Extract the [X, Y] coordinate from the center of the cell holding the provided text.  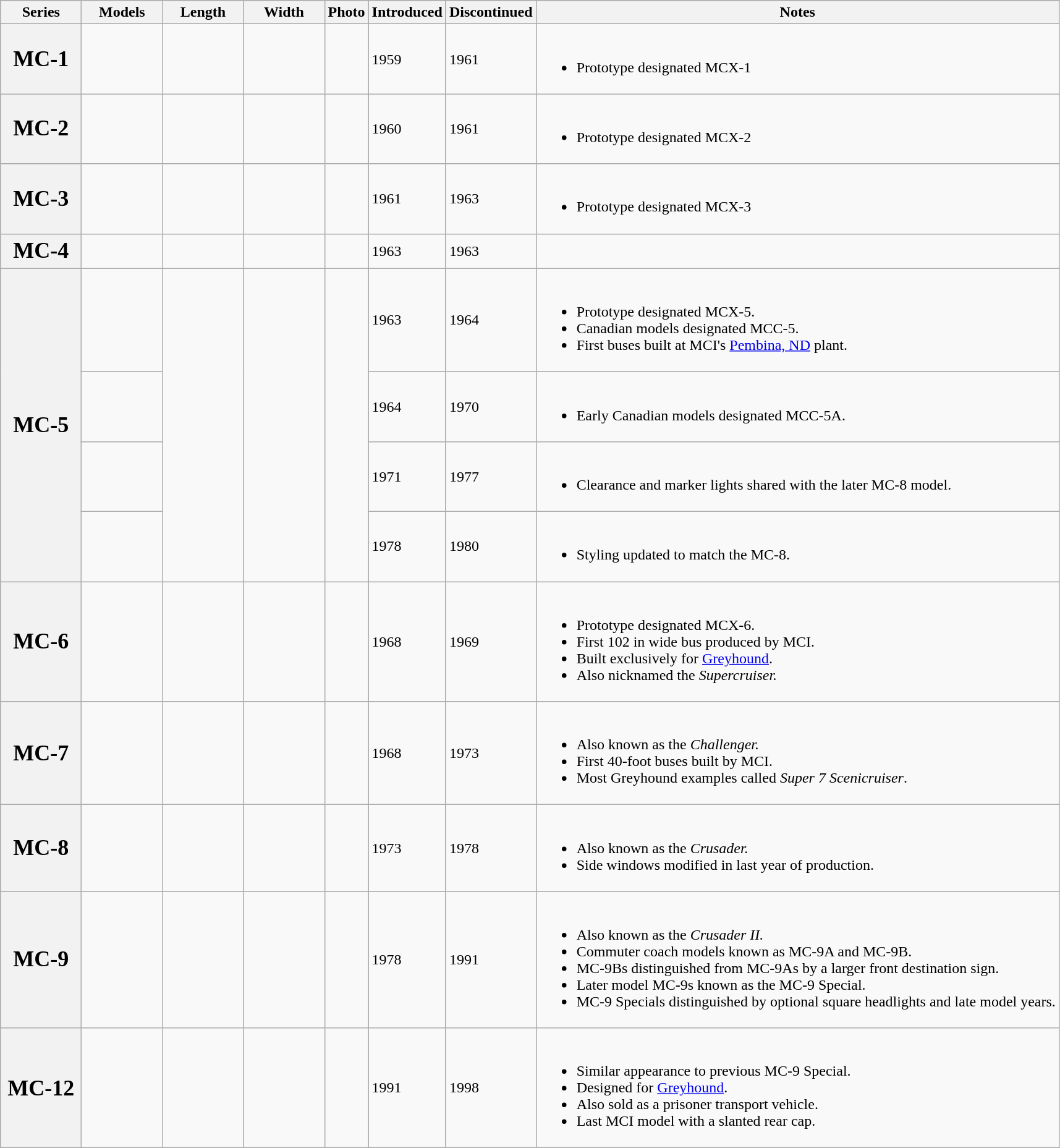
1971 [407, 477]
MC-5 [41, 425]
1998 [491, 1088]
MC-7 [41, 753]
Width [284, 12]
Notes [797, 12]
Similar appearance to previous MC-9 Special.Designed for Greyhound.Also sold as a prisoner transport vehicle.Last MCI model with a slanted rear cap. [797, 1088]
1960 [407, 129]
MC-12 [41, 1088]
Early Canadian models designated MCC-5A. [797, 407]
Also known as the Challenger.First 40-foot buses built by MCI.Most Greyhound examples called Super 7 Scenicruiser. [797, 753]
Prototype designated MCX-5.Canadian models designated MCC-5.First buses built at MCI's Pembina, ND plant. [797, 320]
Clearance and marker lights shared with the later MC-8 model. [797, 477]
1969 [491, 642]
MC-9 [41, 959]
Photo [346, 12]
Discontinued [491, 12]
MC-4 [41, 251]
Prototype designated MCX-1 [797, 59]
MC-1 [41, 59]
1977 [491, 477]
Series [41, 12]
1970 [491, 407]
1980 [491, 546]
MC-8 [41, 848]
Models [122, 12]
Length [203, 12]
1959 [407, 59]
Prototype designated MCX-3 [797, 199]
MC-2 [41, 129]
Prototype designated MCX-6.First 102 in wide bus produced by MCI.Built exclusively for Greyhound.Also nicknamed the Supercruiser. [797, 642]
Prototype designated MCX-2 [797, 129]
MC-3 [41, 199]
Also known as the Crusader.Side windows modified in last year of production. [797, 848]
Styling updated to match the MC-8. [797, 546]
Introduced [407, 12]
MC-6 [41, 642]
